Capture the cell that displays the provided text and extract its [X, Y] central coordinate. 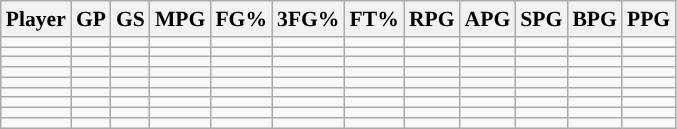
BPG [594, 19]
Player [36, 19]
3FG% [308, 19]
PPG [648, 19]
MPG [180, 19]
GS [130, 19]
FT% [374, 19]
APG [488, 19]
GP [91, 19]
RPG [432, 19]
FG% [241, 19]
SPG [541, 19]
